Scan for the cell matching the given text and deliver its (X, Y) coordinate at center. 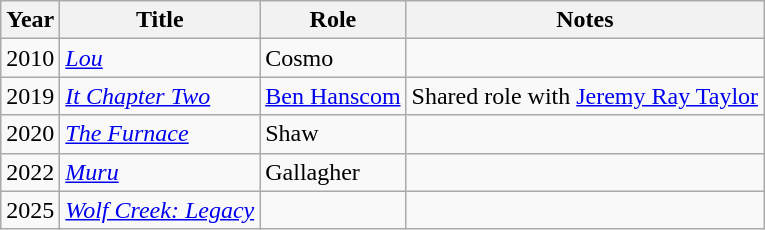
Notes (585, 20)
Lou (160, 58)
Ben Hanscom (333, 96)
It Chapter Two (160, 96)
Shaw (333, 134)
Gallagher (333, 172)
Title (160, 20)
2019 (30, 96)
Role (333, 20)
2020 (30, 134)
Wolf Creek: Legacy (160, 210)
Muru (160, 172)
2010 (30, 58)
Year (30, 20)
Shared role with Jeremy Ray Taylor (585, 96)
The Furnace (160, 134)
Cosmo (333, 58)
2022 (30, 172)
2025 (30, 210)
